Locate the cell with the specified text and output its (x, y) center coordinate. 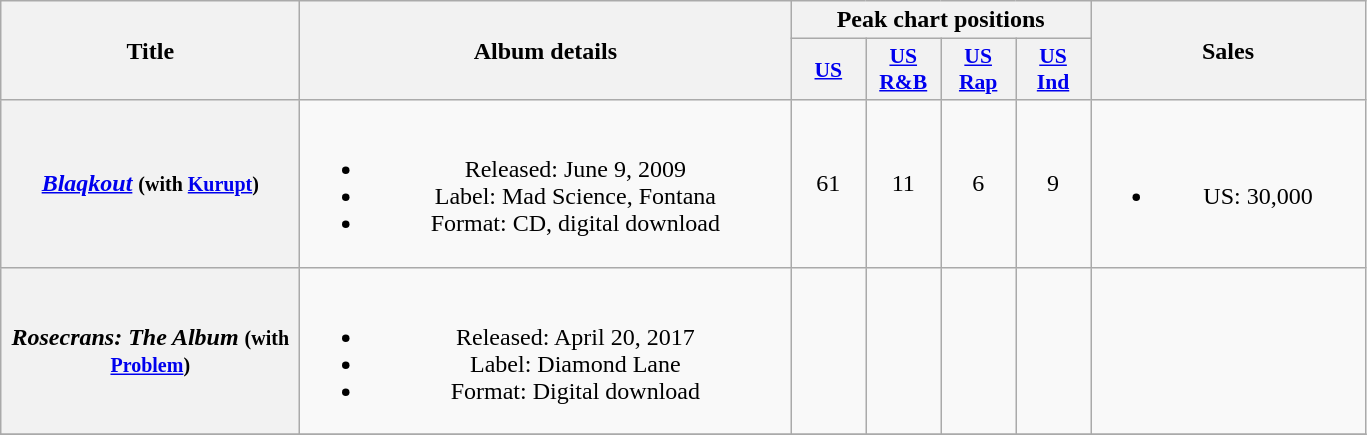
61 (828, 184)
Album details (546, 50)
USR&B (904, 70)
USInd (1054, 70)
US: 30,000 (1228, 184)
Released: June 9, 2009Label: Mad Science, FontanaFormat: CD, digital download (546, 184)
9 (1054, 184)
Released: April 20, 2017Label: Diamond LaneFormat: Digital download (546, 350)
US (828, 70)
Title (150, 50)
Peak chart positions (941, 20)
Sales (1228, 50)
Blaqkout (with Kurupt) (150, 184)
US Rap (978, 70)
Rosecrans: The Album (with Problem) (150, 350)
11 (904, 184)
6 (978, 184)
